Detect which cell encompasses the target text, then output its (x, y) center coordinate. 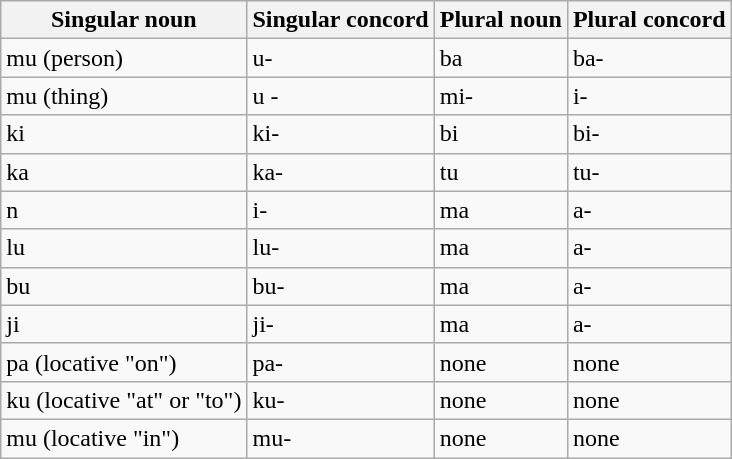
bi- (649, 134)
ku (locative "at" or "to") (124, 400)
Plural noun (500, 20)
ki- (340, 134)
Singular concord (340, 20)
mu (thing) (124, 96)
tu (500, 172)
ba- (649, 58)
mu- (340, 438)
bi (500, 134)
ku- (340, 400)
mu (locative "in") (124, 438)
ka (124, 172)
mu (person) (124, 58)
Plural concord (649, 20)
lu- (340, 248)
lu (124, 248)
Singular noun (124, 20)
mi- (500, 96)
u - (340, 96)
u- (340, 58)
pa (locative "on") (124, 362)
ka- (340, 172)
bu- (340, 286)
pa- (340, 362)
ji- (340, 324)
ji (124, 324)
n (124, 210)
ba (500, 58)
ki (124, 134)
bu (124, 286)
tu- (649, 172)
